Provide the [X, Y] coordinate of the cell's center where the given text is located.  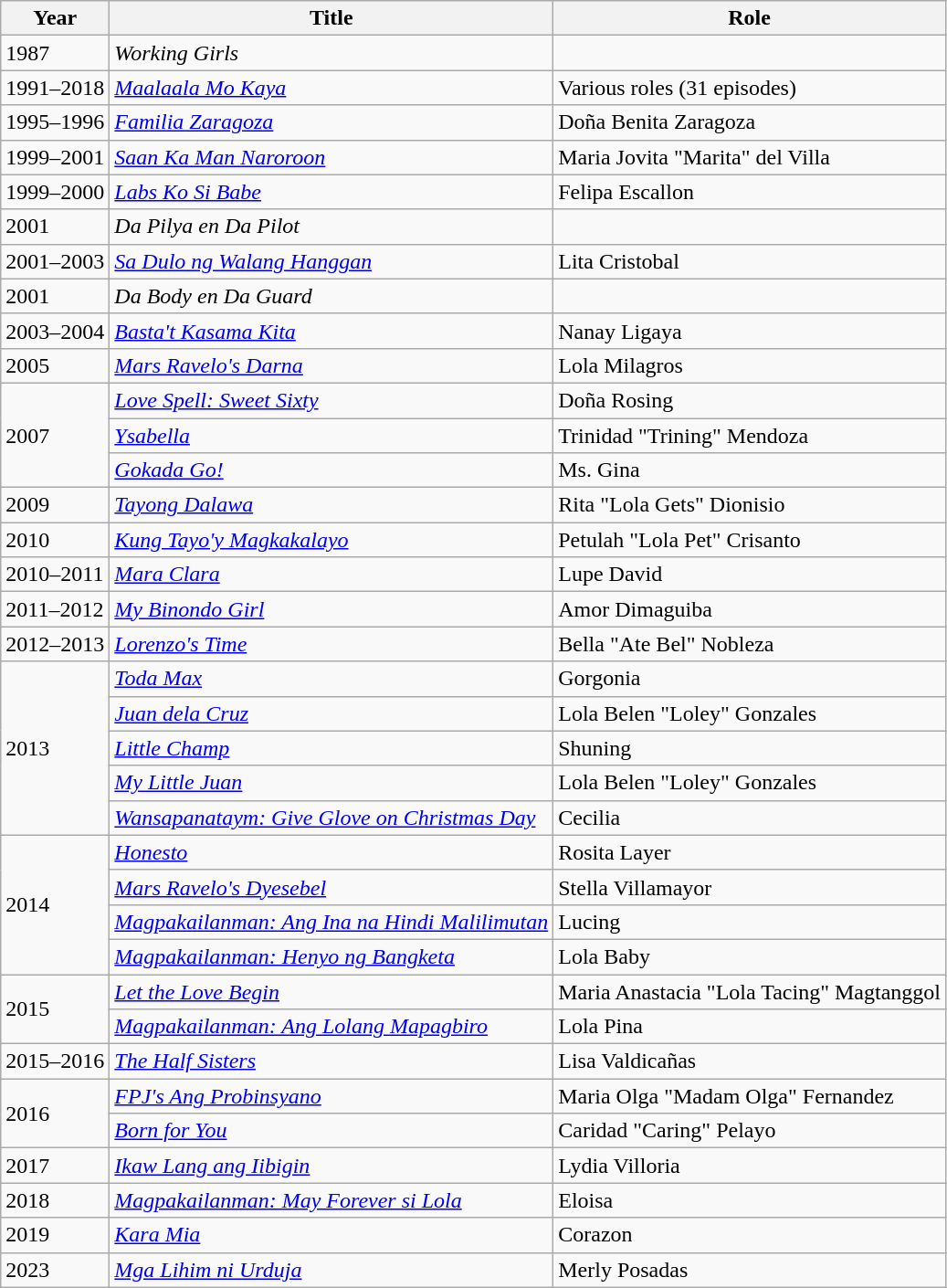
Familia Zaragoza [331, 122]
2009 [55, 505]
Year [55, 18]
Ms. Gina [750, 470]
Petulah "Lola Pet" Crisanto [750, 540]
Caridad "Caring" Pelayo [750, 1131]
Little Champ [331, 748]
Maria Jovita "Marita" del Villa [750, 157]
Lydia Villoria [750, 1166]
Tayong Dalawa [331, 505]
Amor Dimaguiba [750, 609]
2011–2012 [55, 609]
Lola Milagros [750, 365]
2007 [55, 435]
2012–2013 [55, 644]
Da Body en Da Guard [331, 296]
2010 [55, 540]
Ysabella [331, 436]
Rosita Layer [750, 852]
Lisa Valdicañas [750, 1061]
2017 [55, 1166]
Felipa Escallon [750, 192]
Kara Mia [331, 1235]
1999–2001 [55, 157]
Labs Ko Si Babe [331, 192]
Gorgonia [750, 679]
Title [331, 18]
2013 [55, 748]
1999–2000 [55, 192]
Corazon [750, 1235]
1991–2018 [55, 88]
Eloisa [750, 1200]
Stella Villamayor [750, 887]
Lita Cristobal [750, 261]
Trinidad "Trining" Mendoza [750, 436]
Mars Ravelo's Dyesebel [331, 887]
Ikaw Lang ang Iibigin [331, 1166]
Kung Tayo'y Magkakalayo [331, 540]
Magpakailanman: May Forever si Lola [331, 1200]
2018 [55, 1200]
2015–2016 [55, 1061]
Lorenzo's Time [331, 644]
Honesto [331, 852]
Saan Ka Man Naroroon [331, 157]
1995–1996 [55, 122]
Bella "Ate Bel" Nobleza [750, 644]
Magpakailanman: Henyo ng Bangketa [331, 956]
2005 [55, 365]
Mars Ravelo's Darna [331, 365]
Nanay Ligaya [750, 331]
Lola Baby [750, 956]
2015 [55, 1008]
Working Girls [331, 53]
My Little Juan [331, 783]
Juan dela Cruz [331, 713]
Wansapanataym: Give Glove on Christmas Day [331, 818]
Mara Clara [331, 575]
Maria Anastacia "Lola Tacing" Magtanggol [750, 991]
Shuning [750, 748]
Cecilia [750, 818]
Mga Lihim ni Urduja [331, 1270]
Born for You [331, 1131]
2019 [55, 1235]
Da Pilya en Da Pilot [331, 227]
Merly Posadas [750, 1270]
Lupe David [750, 575]
Maria Olga "Madam Olga" Fernandez [750, 1096]
Magpakailanman: Ang Lolang Mapagbiro [331, 1027]
2003–2004 [55, 331]
Gokada Go! [331, 470]
2023 [55, 1270]
FPJ's Ang Probinsyano [331, 1096]
Toda Max [331, 679]
The Half Sisters [331, 1061]
2010–2011 [55, 575]
Sa Dulo ng Walang Hanggan [331, 261]
Various roles (31 episodes) [750, 88]
Doña Benita Zaragoza [750, 122]
Love Spell: Sweet Sixty [331, 400]
1987 [55, 53]
Lola Pina [750, 1027]
Maalaala Mo Kaya [331, 88]
Let the Love Begin [331, 991]
2001–2003 [55, 261]
Lucing [750, 922]
2016 [55, 1114]
Doña Rosing [750, 400]
Rita "Lola Gets" Dionisio [750, 505]
Basta't Kasama Kita [331, 331]
My Binondo Girl [331, 609]
Role [750, 18]
2014 [55, 904]
Magpakailanman: Ang Ina na Hindi Malilimutan [331, 922]
